Detect which cell encompasses the target text, then output its (x, y) center coordinate. 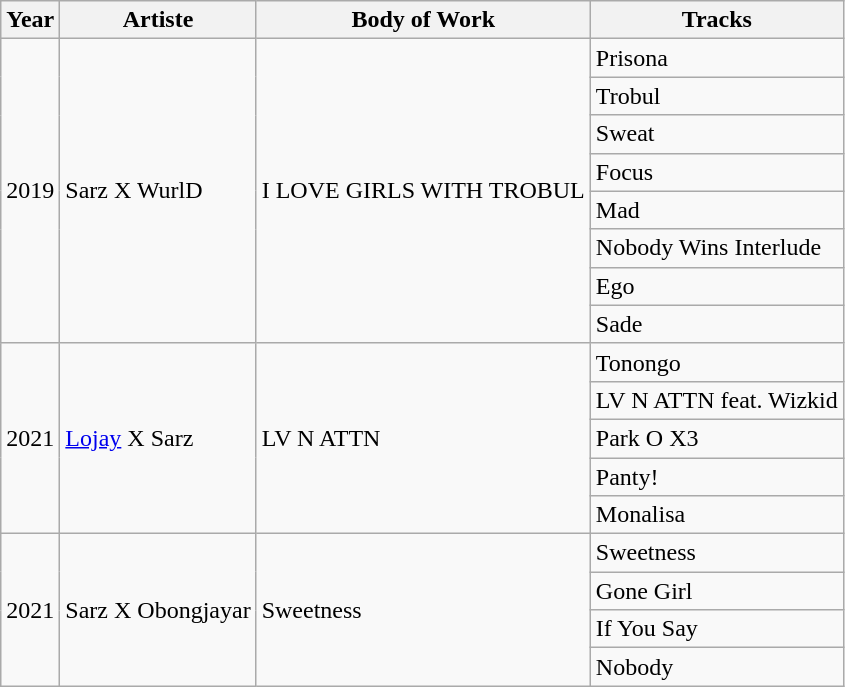
If You Say (716, 629)
Artiste (158, 20)
Sweat (716, 134)
Ego (716, 286)
2019 (30, 191)
Nobody (716, 667)
Sarz X WurlD (158, 191)
Prisona (716, 58)
Gone Girl (716, 591)
Panty! (716, 477)
Park O X3 (716, 438)
Tonongo (716, 362)
Body of Work (423, 20)
Monalisa (716, 515)
Lojay X Sarz (158, 438)
Sade (716, 324)
I LOVE GIRLS WITH TROBUL (423, 191)
LV N ATTN (423, 438)
Nobody Wins Interlude (716, 248)
Sarz X Obongjayar (158, 610)
Trobul (716, 96)
Focus (716, 172)
Year (30, 20)
Mad (716, 210)
LV N ATTN feat. Wizkid (716, 400)
Tracks (716, 20)
